For the text-containing cell, return its midpoint in [x, y] coordinate format. 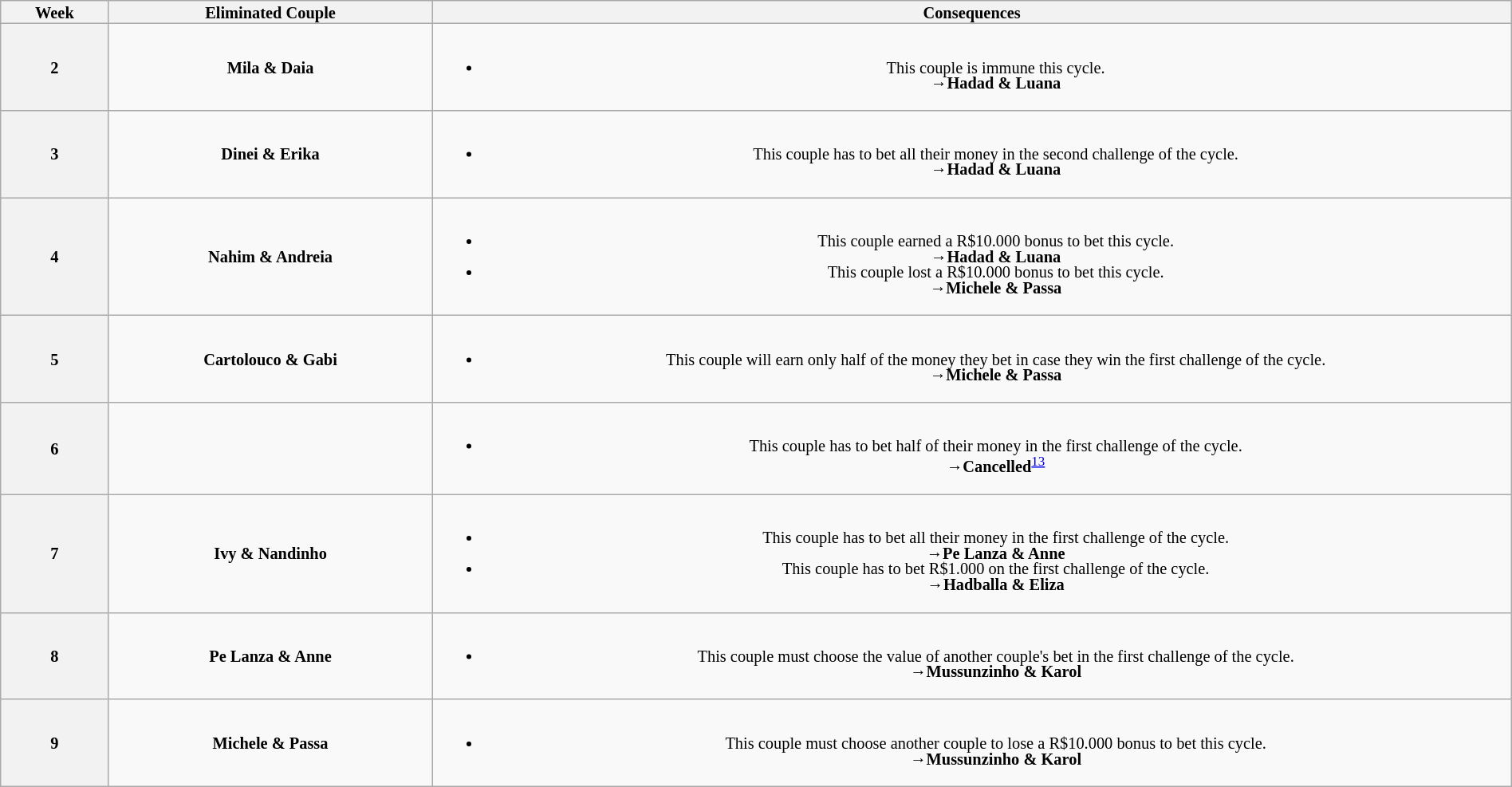
Pe Lanza & Anne [270, 655]
Nahim & Andreia [270, 256]
9 [54, 743]
4 [54, 256]
Ivy & Nandinho [270, 553]
This couple is immune this cycle.→Hadad & Luana [971, 67]
This couple has to bet all their money in the second challenge of the cycle.→Hadad & Luana [971, 153]
6 [54, 448]
Michele & Passa [270, 743]
This couple must choose the value of another couple's bet in the first challenge of the cycle.→Mussunzinho & Karol [971, 655]
Week [54, 11]
This couple must choose another couple to lose a R$10.000 bonus to bet this cycle.→Mussunzinho & Karol [971, 743]
5 [54, 359]
7 [54, 553]
Dinei & Erika [270, 153]
Eliminated Couple [270, 11]
Mila & Daia [270, 67]
Cartolouco & Gabi [270, 359]
This couple earned a R$10.000 bonus to bet this cycle.→Hadad & Luana This couple lost a R$10.000 bonus to bet this cycle.→Michele & Passa [971, 256]
3 [54, 153]
This couple will earn only half of the money they bet in case they win the first challenge of the cycle.→Michele & Passa [971, 359]
This couple has to bet half of their money in the first challenge of the cycle.→Cancelled13 [971, 448]
Consequences [971, 11]
8 [54, 655]
2 [54, 67]
